Search for the cell housing the specified text and yield its (X, Y) center coordinate. 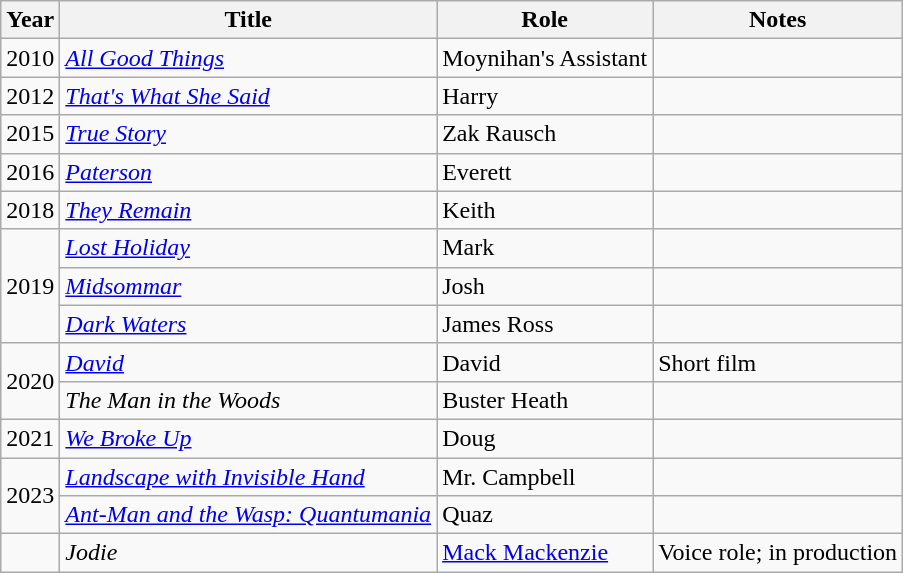
Role (545, 20)
Midsommar (248, 286)
2015 (30, 134)
2020 (30, 381)
2010 (30, 58)
The Man in the Woods (248, 400)
Harry (545, 96)
Short film (778, 362)
Voice role; in production (778, 553)
We Broke Up (248, 438)
Mr. Campbell (545, 477)
Year (30, 20)
Moynihan's Assistant (545, 58)
Mark (545, 248)
True Story (248, 134)
Paterson (248, 172)
2012 (30, 96)
That's What She Said (248, 96)
Landscape with Invisible Hand (248, 477)
Notes (778, 20)
Ant-Man and the Wasp: Quantumania (248, 515)
2021 (30, 438)
All Good Things (248, 58)
2023 (30, 496)
Jodie (248, 553)
Lost Holiday (248, 248)
Title (248, 20)
Everett (545, 172)
2019 (30, 286)
Doug (545, 438)
Josh (545, 286)
2018 (30, 210)
James Ross (545, 324)
Keith (545, 210)
Buster Heath (545, 400)
Mack Mackenzie (545, 553)
They Remain (248, 210)
2016 (30, 172)
Quaz (545, 515)
Dark Waters (248, 324)
Zak Rausch (545, 134)
